Locate the cell with the specified text and output its [X, Y] center coordinate. 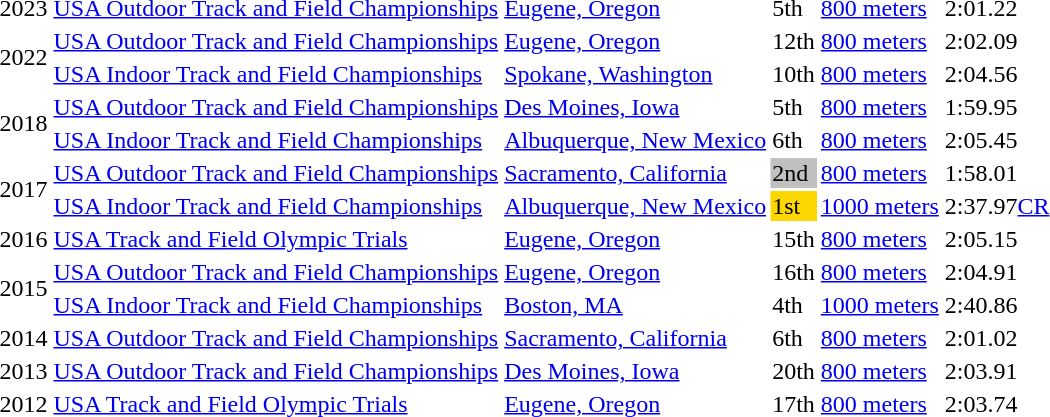
16th [794, 272]
12th [794, 41]
4th [794, 305]
Boston, MA [636, 305]
2nd [794, 173]
15th [794, 239]
10th [794, 74]
Spokane, Washington [636, 74]
USA Track and Field Olympic Trials [276, 239]
5th [794, 107]
1st [794, 206]
20th [794, 371]
